Search for the cell housing the specified text and yield its [x, y] center coordinate. 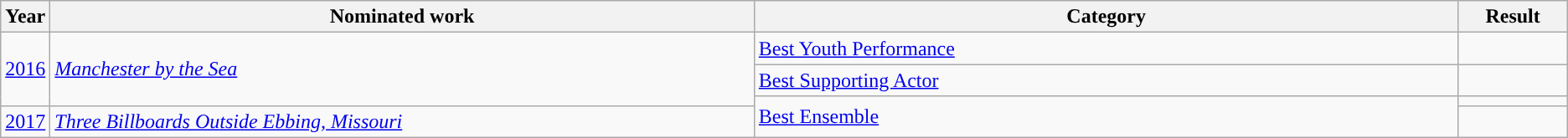
Category [1106, 17]
2017 [25, 121]
Best Youth Performance [1106, 49]
Result [1513, 17]
Best Supporting Actor [1106, 80]
Best Ensemble [1106, 117]
Manchester by the Sea [402, 69]
Year [25, 17]
Nominated work [402, 17]
Three Billboards Outside Ebbing, Missouri [402, 121]
2016 [25, 69]
